Return the [X, Y] coordinate for the center point of the cell that contains the specified text.  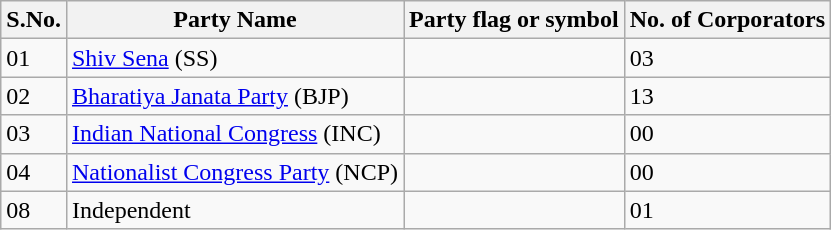
No. of Corporators [727, 20]
04 [34, 172]
S.No. [34, 20]
Indian National Congress (INC) [234, 134]
Party Name [234, 20]
08 [34, 210]
Independent [234, 210]
Nationalist Congress Party (NCP) [234, 172]
Shiv Sena (SS) [234, 58]
13 [727, 96]
Party flag or symbol [514, 20]
02 [34, 96]
Bharatiya Janata Party (BJP) [234, 96]
